Return (x, y) of the center of cell containing provided text 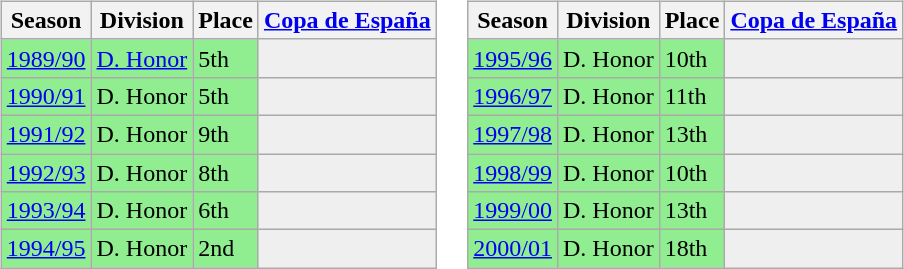
18th (692, 249)
1997/98 (513, 134)
6th (226, 211)
1998/99 (513, 173)
8th (226, 173)
1996/97 (513, 96)
11th (692, 96)
2nd (226, 249)
1992/93 (46, 173)
1990/91 (46, 96)
1994/95 (46, 249)
1995/96 (513, 58)
1999/00 (513, 211)
2000/01 (513, 249)
1989/90 (46, 58)
1993/94 (46, 211)
1991/92 (46, 134)
9th (226, 134)
